Scan for the cell matching the given text and deliver its (X, Y) coordinate at center. 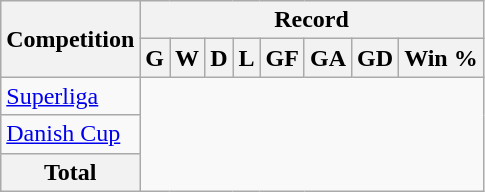
Record (312, 20)
G (155, 58)
D (219, 58)
Competition (70, 39)
Danish Cup (70, 134)
Win % (442, 58)
GA (328, 58)
GF (282, 58)
Superliga (70, 96)
Total (70, 172)
GD (376, 58)
W (188, 58)
L (246, 58)
